From the cell containing the given text, extract its center point as [X, Y] coordinate. 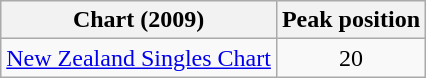
Peak position [350, 20]
New Zealand Singles Chart [139, 58]
20 [350, 58]
Chart (2009) [139, 20]
